Extract the (x, y) coordinate from the center of the cell holding the provided text.  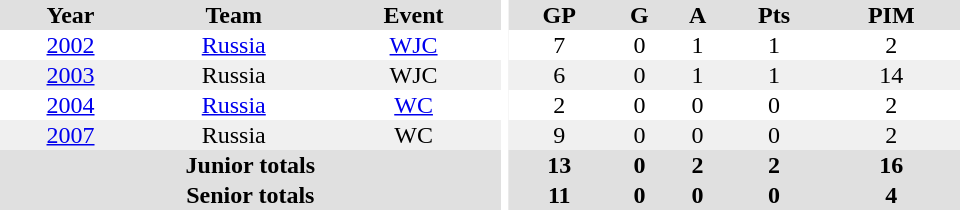
G (639, 15)
11 (559, 195)
2004 (70, 105)
Team (234, 15)
2002 (70, 45)
13 (559, 165)
Pts (774, 15)
2003 (70, 75)
7 (559, 45)
6 (559, 75)
16 (892, 165)
A (697, 15)
PIM (892, 15)
2007 (70, 135)
9 (559, 135)
4 (892, 195)
14 (892, 75)
Senior totals (250, 195)
Junior totals (250, 165)
Year (70, 15)
GP (559, 15)
Event (413, 15)
